Determine the (x, y) coordinate at the center of the cell enclosing the given text.  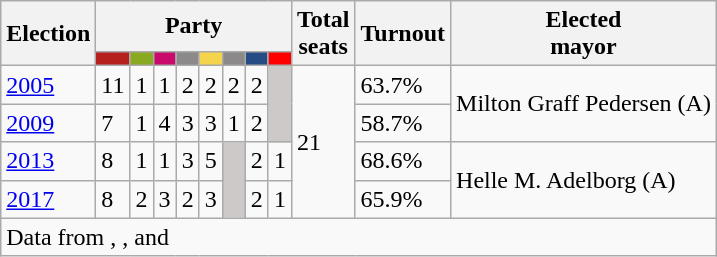
4 (164, 123)
Helle M. Adelborg (A) (584, 180)
63.7% (403, 85)
21 (323, 142)
Data from , , and (359, 237)
65.9% (403, 199)
Election (48, 34)
Totalseats (323, 34)
7 (113, 123)
Turnout (403, 34)
Electedmayor (584, 34)
2009 (48, 123)
2013 (48, 161)
2005 (48, 85)
58.7% (403, 123)
5 (210, 161)
Milton Graff Pedersen (A) (584, 104)
68.6% (403, 161)
11 (113, 85)
2017 (48, 199)
Party (194, 26)
